Provide the (X, Y) coordinate of the cell's center where the given text is located.  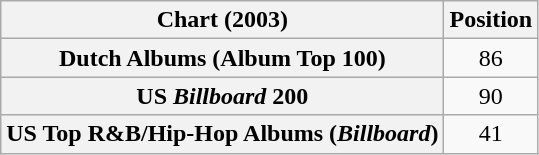
Position (491, 20)
90 (491, 96)
41 (491, 134)
86 (491, 58)
US Top R&B/Hip-Hop Albums (Billboard) (222, 134)
US Billboard 200 (222, 96)
Dutch Albums (Album Top 100) (222, 58)
Chart (2003) (222, 20)
